Identify which cell holds the provided text, then report its [x, y] central coordinate. 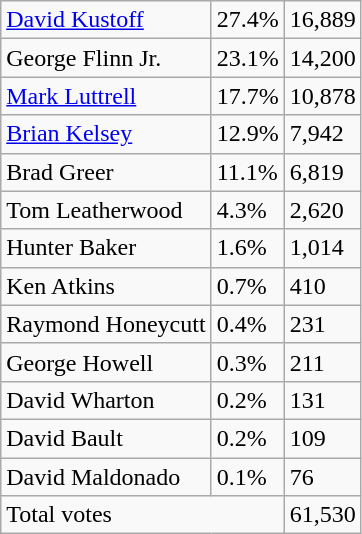
Raymond Honeycutt [106, 324]
211 [322, 362]
George Flinn Jr. [106, 58]
Mark Luttrell [106, 96]
David Kustoff [106, 20]
2,620 [322, 210]
12.9% [248, 134]
14,200 [322, 58]
Hunter Baker [106, 248]
Ken Atkins [106, 286]
6,819 [322, 172]
17.7% [248, 96]
1,014 [322, 248]
131 [322, 400]
231 [322, 324]
0.7% [248, 286]
1.6% [248, 248]
David Maldonado [106, 477]
Brad Greer [106, 172]
109 [322, 438]
0.3% [248, 362]
David Wharton [106, 400]
George Howell [106, 362]
7,942 [322, 134]
David Bault [106, 438]
61,530 [322, 515]
23.1% [248, 58]
0.4% [248, 324]
Tom Leatherwood [106, 210]
410 [322, 286]
76 [322, 477]
Total votes [142, 515]
27.4% [248, 20]
16,889 [322, 20]
4.3% [248, 210]
10,878 [322, 96]
11.1% [248, 172]
0.1% [248, 477]
Brian Kelsey [106, 134]
